Locate the cell with the specified text and output its (x, y) center coordinate. 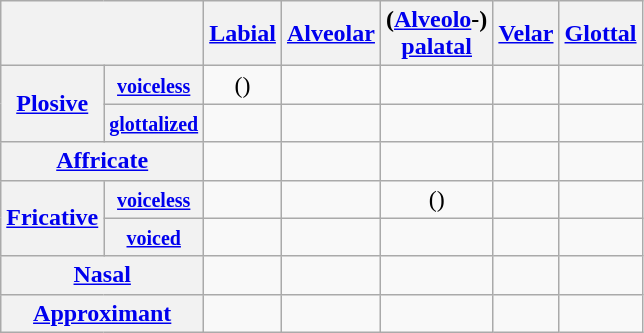
Labial (243, 34)
glottalized (154, 123)
Velar (526, 34)
Affricate (102, 161)
Approximant (102, 313)
Nasal (102, 275)
Fricative (52, 218)
voiced (154, 237)
(Alveolo-)palatal (436, 34)
Alveolar (330, 34)
Plosive (52, 104)
Glottal (600, 34)
